Search for the cell housing the specified text and yield its (x, y) center coordinate. 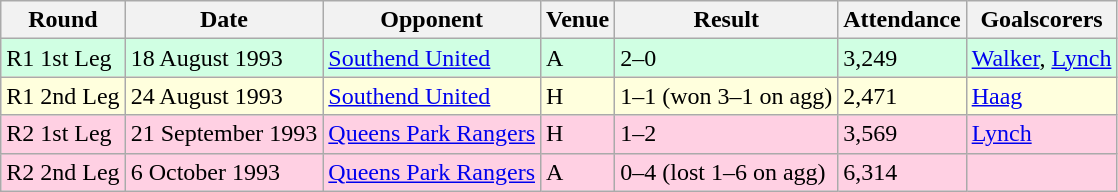
R2 2nd Leg (63, 172)
1–1 (won 3–1 on agg) (726, 96)
1–2 (726, 134)
21 September 1993 (224, 134)
0–4 (lost 1–6 on agg) (726, 172)
Date (224, 20)
6 October 1993 (224, 172)
Opponent (432, 20)
24 August 1993 (224, 96)
R1 2nd Leg (63, 96)
2,471 (902, 96)
3,569 (902, 134)
R2 1st Leg (63, 134)
18 August 1993 (224, 58)
R1 1st Leg (63, 58)
Result (726, 20)
Round (63, 20)
Lynch (1042, 134)
Goalscorers (1042, 20)
Haag (1042, 96)
Venue (578, 20)
6,314 (902, 172)
Attendance (902, 20)
2–0 (726, 58)
Walker, Lynch (1042, 58)
3,249 (902, 58)
